Pinpoint the cell where the given text exists, returning its [x, y] midpoint coordinate. 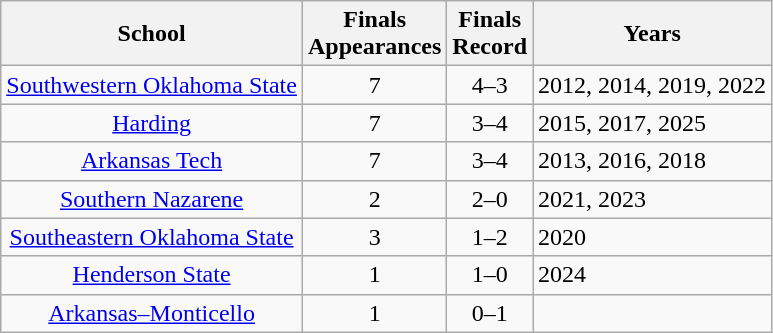
FinalsRecord [490, 34]
4–3 [490, 85]
3 [374, 237]
2020 [652, 237]
2021, 2023 [652, 199]
2015, 2017, 2025 [652, 123]
Years [652, 34]
FinalsAppearances [374, 34]
2012, 2014, 2019, 2022 [652, 85]
Arkansas–Monticello [152, 313]
0–1 [490, 313]
Southwestern Oklahoma State [152, 85]
Harding [152, 123]
Southeastern Oklahoma State [152, 237]
1–2 [490, 237]
Arkansas Tech [152, 161]
2013, 2016, 2018 [652, 161]
2–0 [490, 199]
2 [374, 199]
School [152, 34]
Henderson State [152, 275]
Southern Nazarene [152, 199]
1–0 [490, 275]
2024 [652, 275]
